Capture the cell that displays the provided text and extract its (x, y) central coordinate. 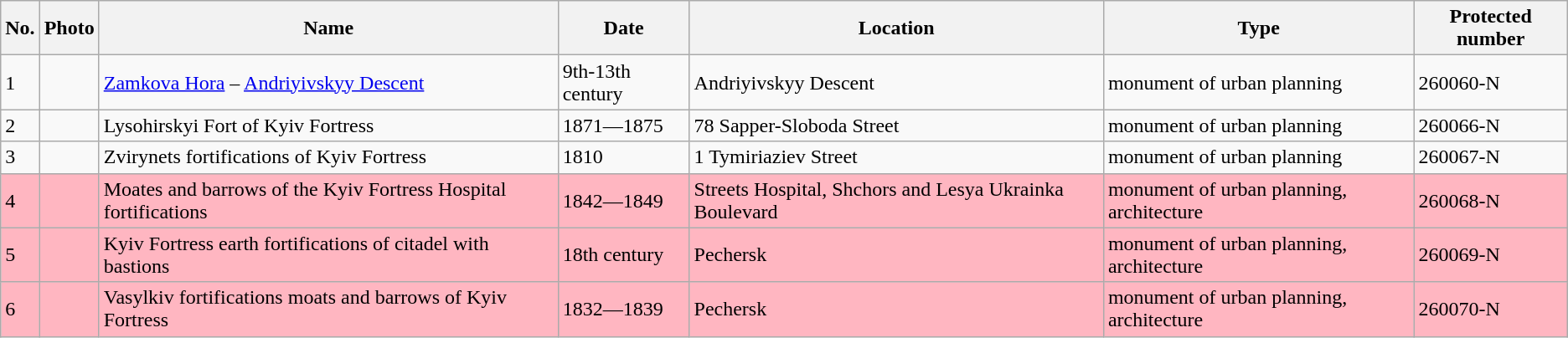
Andriyivskyy Descent (896, 82)
1832—1839 (623, 310)
Location (896, 28)
Name (328, 28)
260068-N (1491, 201)
9th-13th century (623, 82)
3 (20, 157)
Kyiv Fortress earth fortifications of citadel with bastions (328, 254)
1871—1875 (623, 125)
1 Tymiriaziev Street (896, 157)
4 (20, 201)
2 (20, 125)
18th century (623, 254)
1842—1849 (623, 201)
Date (623, 28)
No. (20, 28)
1810 (623, 157)
Streets Hospital, Shchors and Lesya Ukrainka Boulevard (896, 201)
260060-N (1491, 82)
6 (20, 310)
Zamkova Hora – Andriyivskyy Descent (328, 82)
260070-N (1491, 310)
Lysohirskyi Fort of Kyiv Fortress (328, 125)
5 (20, 254)
260069-N (1491, 254)
260067-N (1491, 157)
260066-N (1491, 125)
Type (1258, 28)
Moates and barrows of the Kyiv Fortress Hospital fortifications (328, 201)
Vasylkiv fortifications moats and barrows of Kyiv Fortress (328, 310)
Photo (69, 28)
78 Sapper-Sloboda Street (896, 125)
Protected number (1491, 28)
1 (20, 82)
Zvirynets fortifications of Kyiv Fortress (328, 157)
